Find where the given text appears and provide that cell's center as [x, y] coordinate. 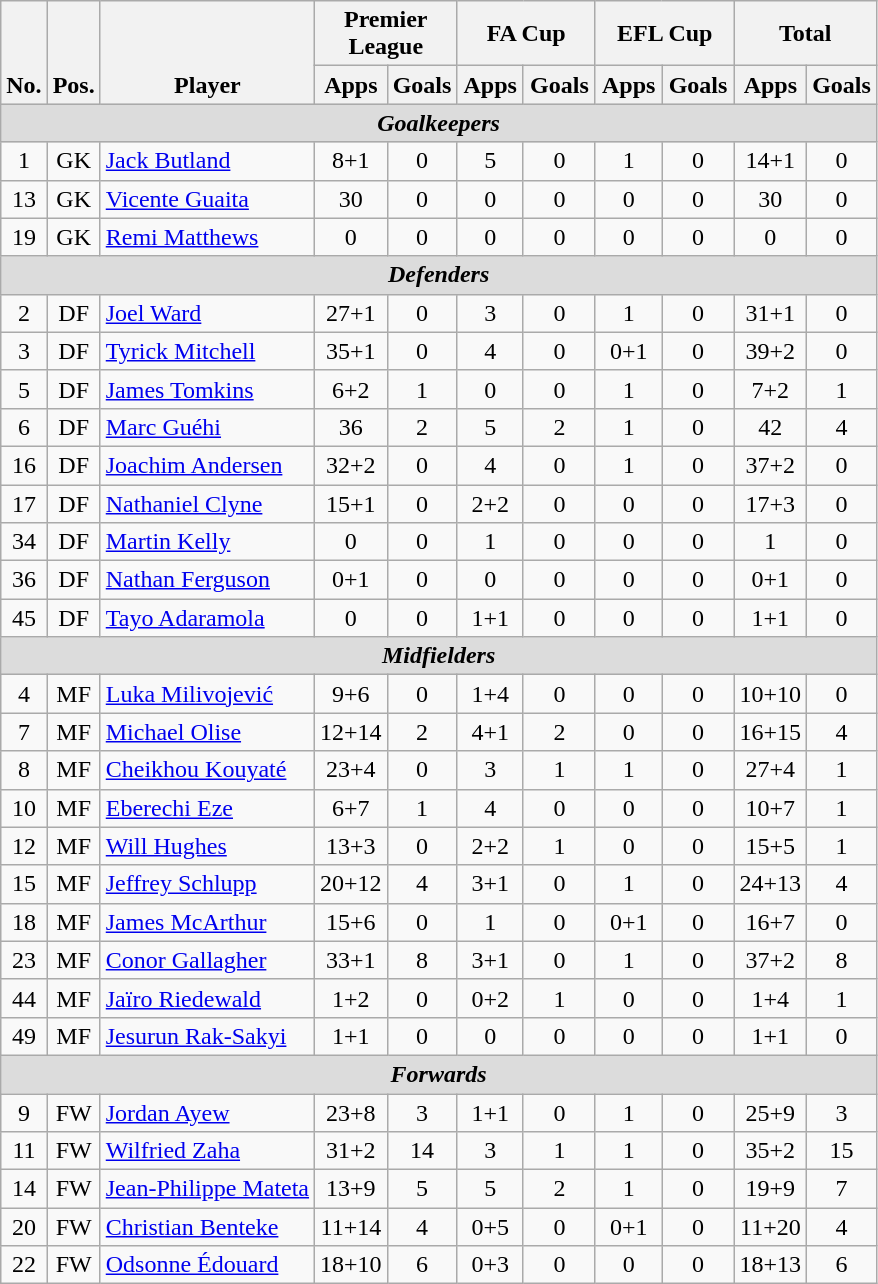
Eberechi Eze [207, 808]
Forwards [439, 1074]
27+4 [770, 770]
Nathaniel Clyne [207, 503]
Wilfried Zaha [207, 1151]
19 [24, 237]
Conor Gallagher [207, 960]
39+2 [770, 351]
11 [24, 1151]
4+1 [490, 732]
0+3 [490, 1265]
19+9 [770, 1189]
Tyrick Mitchell [207, 351]
35+2 [770, 1151]
16 [24, 465]
49 [24, 1036]
James McArthur [207, 922]
Jeffrey Schlupp [207, 884]
Nathan Ferguson [207, 580]
18 [24, 922]
35+1 [352, 351]
FA Cup [526, 34]
45 [24, 618]
18+13 [770, 1265]
25+9 [770, 1113]
16+15 [770, 732]
9 [24, 1113]
22 [24, 1265]
No. [24, 52]
Remi Matthews [207, 237]
44 [24, 998]
15+5 [770, 846]
James Tomkins [207, 389]
1+2 [352, 998]
17+3 [770, 503]
Pos. [74, 52]
34 [24, 542]
Premier League [386, 34]
11+20 [770, 1227]
Vicente Guaita [207, 199]
8+1 [352, 161]
Christian Benteke [207, 1227]
32+2 [352, 465]
12 [24, 846]
7+2 [770, 389]
31+2 [352, 1151]
10+7 [770, 808]
Joel Ward [207, 313]
15+1 [352, 503]
33+1 [352, 960]
EFL Cup [664, 34]
24+13 [770, 884]
15+6 [352, 922]
14+1 [770, 161]
10+10 [770, 694]
Midfielders [439, 656]
Goalkeepers [439, 123]
16+7 [770, 922]
6+7 [352, 808]
13+9 [352, 1189]
13+3 [352, 846]
0+2 [490, 998]
Jaïro Riedewald [207, 998]
Defenders [439, 275]
12+14 [352, 732]
Player [207, 52]
27+1 [352, 313]
Will Hughes [207, 846]
20+12 [352, 884]
Luka Milivojević [207, 694]
42 [770, 427]
23+4 [352, 770]
Marc Guéhi [207, 427]
6+2 [352, 389]
Jesurun Rak-Sakyi [207, 1036]
23+8 [352, 1113]
31+1 [770, 313]
Tayo Adaramola [207, 618]
9+6 [352, 694]
11+14 [352, 1227]
Total [805, 34]
13 [24, 199]
10 [24, 808]
Jean-Philippe Mateta [207, 1189]
23 [24, 960]
Martin Kelly [207, 542]
Odsonne Édouard [207, 1265]
20 [24, 1227]
17 [24, 503]
Jordan Ayew [207, 1113]
0+5 [490, 1227]
Cheikhou Kouyaté [207, 770]
18+10 [352, 1265]
Jack Butland [207, 161]
Joachim Andersen [207, 465]
Michael Olise [207, 732]
